From the cell containing the given text, extract its center point as [X, Y] coordinate. 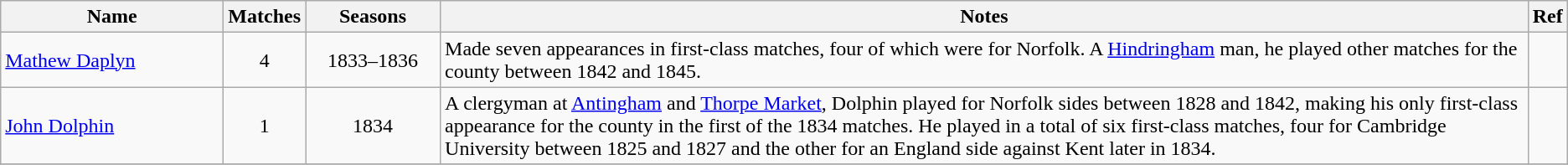
Matches [265, 17]
Mathew Daplyn [112, 60]
1833–1836 [374, 60]
1834 [374, 126]
1 [265, 126]
Notes [985, 17]
4 [265, 60]
John Dolphin [112, 126]
Seasons [374, 17]
Ref [1548, 17]
Name [112, 17]
